Detect which cell encompasses the target text, then output its (x, y) center coordinate. 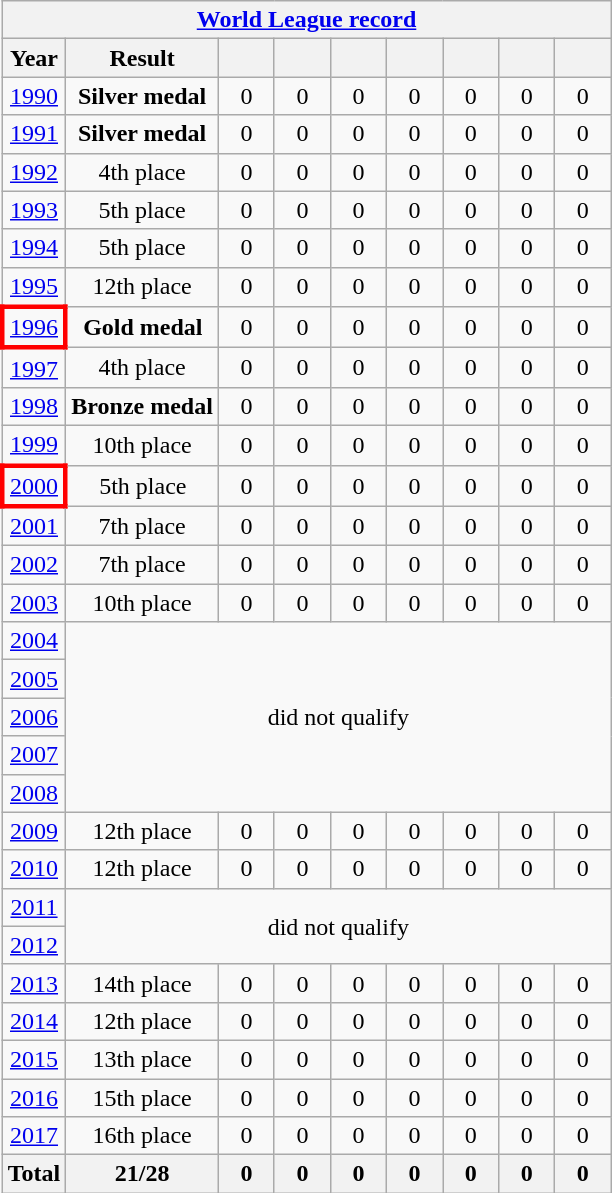
2017 (34, 1136)
Total (34, 1174)
Year (34, 58)
1997 (34, 368)
2007 (34, 755)
2006 (34, 717)
1995 (34, 287)
2010 (34, 869)
1993 (34, 210)
Bronze medal (142, 406)
2002 (34, 565)
13th place (142, 1059)
2013 (34, 983)
2005 (34, 679)
1998 (34, 406)
2004 (34, 641)
2012 (34, 945)
Result (142, 58)
1996 (34, 328)
1990 (34, 96)
1994 (34, 248)
2011 (34, 907)
1992 (34, 172)
1999 (34, 445)
2015 (34, 1059)
2009 (34, 831)
2001 (34, 526)
15th place (142, 1097)
2003 (34, 603)
Gold medal (142, 328)
2016 (34, 1097)
2008 (34, 793)
14th place (142, 983)
World League record (306, 20)
16th place (142, 1136)
1991 (34, 134)
2000 (34, 486)
21/28 (142, 1174)
2014 (34, 1021)
